Return (x, y) of the center of cell containing provided text 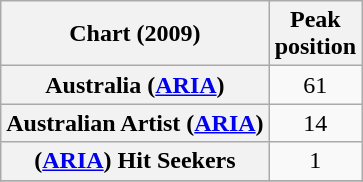
(ARIA) Hit Seekers (135, 161)
Chart (2009) (135, 34)
61 (315, 85)
1 (315, 161)
Australian Artist (ARIA) (135, 123)
Peakposition (315, 34)
14 (315, 123)
Australia (ARIA) (135, 85)
